Search for the cell housing the specified text and yield its [x, y] center coordinate. 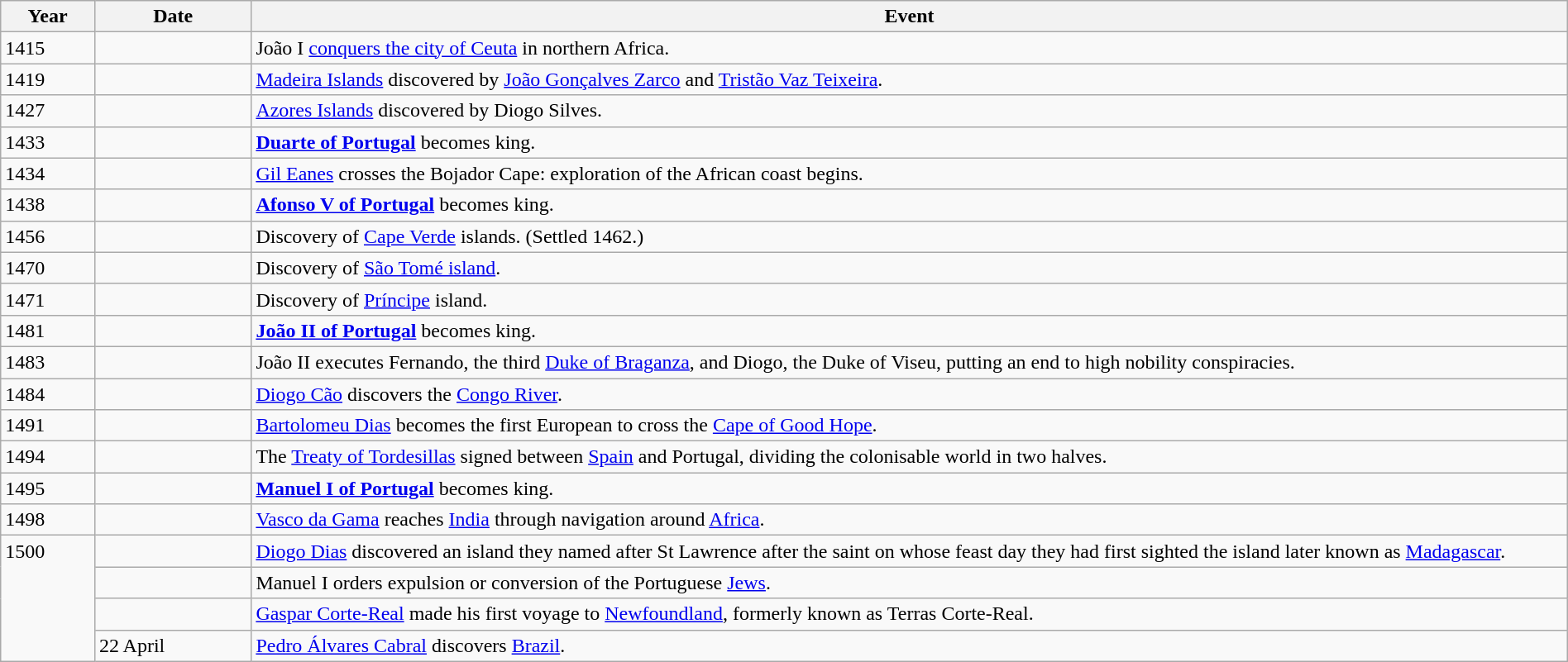
1484 [48, 394]
Madeira Islands discovered by João Gonçalves Zarco and Tristão Vaz Teixeira. [910, 79]
1471 [48, 299]
Event [910, 17]
Bartolomeu Dias becomes the first European to cross the Cape of Good Hope. [910, 426]
1498 [48, 520]
João II executes Fernando, the third Duke of Braganza, and Diogo, the Duke of Viseu, putting an end to high nobility conspiracies. [910, 362]
1456 [48, 236]
Year [48, 17]
Gil Eanes crosses the Bojador Cape: exploration of the African coast begins. [910, 174]
1481 [48, 331]
Discovery of Cape Verde islands. (Settled 1462.) [910, 236]
1438 [48, 205]
Diogo Cão discovers the Congo River. [910, 394]
João I conquers the city of Ceuta in northern Africa. [910, 48]
1495 [48, 488]
Gaspar Corte-Real made his first voyage to Newfoundland, formerly known as Terras Corte-Real. [910, 614]
Manuel I orders expulsion or conversion of the Portuguese Jews. [910, 583]
1427 [48, 111]
Manuel I of Portugal becomes king. [910, 488]
Afonso V of Portugal becomes king. [910, 205]
1500 [48, 598]
1491 [48, 426]
Vasco da Gama reaches India through navigation around Africa. [910, 520]
Pedro Álvares Cabral discovers Brazil. [910, 645]
22 April [172, 645]
1434 [48, 174]
1419 [48, 79]
1415 [48, 48]
1433 [48, 142]
The Treaty of Tordesillas signed between Spain and Portugal, dividing the colonisable world in two halves. [910, 457]
João II of Portugal becomes king. [910, 331]
Discovery of São Tomé island. [910, 268]
Date [172, 17]
Discovery of Príncipe island. [910, 299]
Duarte of Portugal becomes king. [910, 142]
Azores Islands discovered by Diogo Silves. [910, 111]
1470 [48, 268]
1483 [48, 362]
1494 [48, 457]
